Return the (X, Y) coordinate for the center point of the cell that contains the specified text.  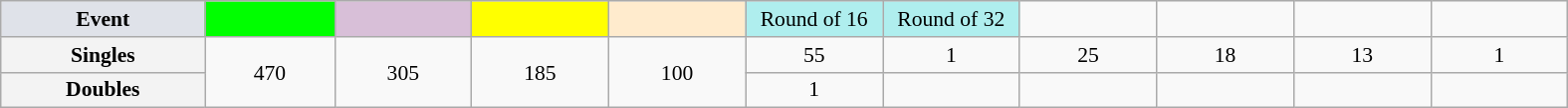
305 (403, 72)
Doubles (104, 90)
470 (270, 72)
13 (1362, 55)
185 (541, 72)
100 (677, 72)
18 (1226, 55)
25 (1088, 55)
Singles (104, 55)
Round of 16 (814, 19)
Event (104, 19)
55 (814, 55)
Round of 32 (951, 19)
